Pinpoint the cell where the given text exists, returning its (x, y) midpoint coordinate. 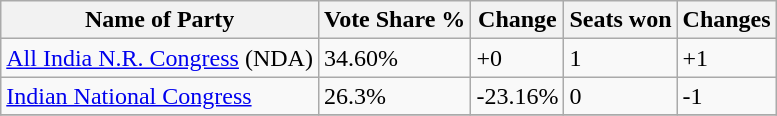
0 (620, 96)
All India N.R. Congress (NDA) (160, 58)
Vote Share % (394, 20)
Name of Party (160, 20)
-1 (726, 96)
+1 (726, 58)
-23.16% (518, 96)
Seats won (620, 20)
+0 (518, 58)
1 (620, 58)
Change (518, 20)
26.3% (394, 96)
Changes (726, 20)
Indian National Congress (160, 96)
34.60% (394, 58)
